Return (X, Y) of the center of cell containing provided text 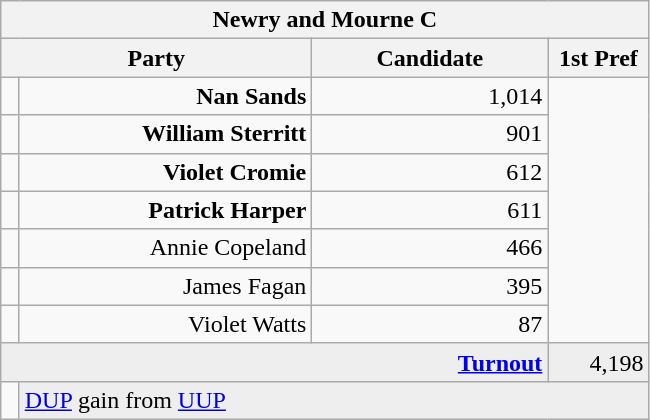
87 (430, 324)
1,014 (430, 96)
Candidate (430, 58)
Turnout (274, 362)
466 (430, 248)
901 (430, 134)
Annie Copeland (166, 248)
Newry and Mourne C (325, 20)
Patrick Harper (166, 210)
4,198 (598, 362)
395 (430, 286)
Party (156, 58)
611 (430, 210)
Violet Watts (166, 324)
1st Pref (598, 58)
Nan Sands (166, 96)
DUP gain from UUP (334, 400)
William Sterritt (166, 134)
James Fagan (166, 286)
612 (430, 172)
Violet Cromie (166, 172)
